Determine the (X, Y) coordinate at the center of the cell enclosing the given text.  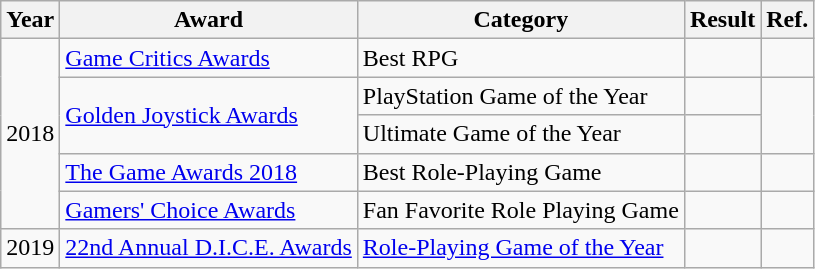
2018 (30, 134)
Award (209, 20)
The Game Awards 2018 (209, 172)
Fan Favorite Role Playing Game (520, 210)
22nd Annual D.I.C.E. Awards (209, 248)
Result (722, 20)
Game Critics Awards (209, 58)
2019 (30, 248)
Golden Joystick Awards (209, 115)
Best Role-Playing Game (520, 172)
Best RPG (520, 58)
Ref. (788, 20)
PlayStation Game of the Year (520, 96)
Category (520, 20)
Gamers' Choice Awards (209, 210)
Year (30, 20)
Ultimate Game of the Year (520, 134)
Role-Playing Game of the Year (520, 248)
